From the cell containing the given text, extract its center point as (x, y) coordinate. 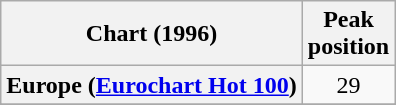
Peakposition (348, 34)
Chart (1996) (152, 34)
Europe (Eurochart Hot 100) (152, 85)
29 (348, 85)
